Scan for the cell matching the given text and deliver its (X, Y) coordinate at center. 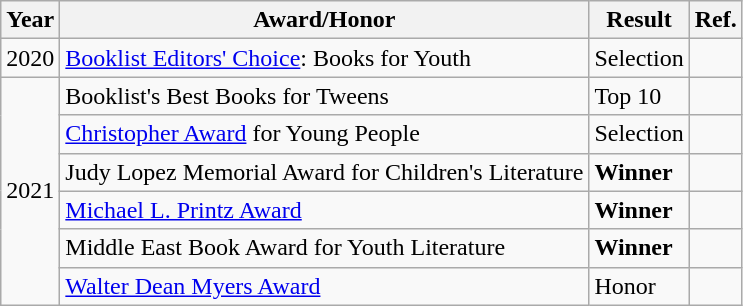
Booklist's Best Books for Tweens (324, 96)
Honor (639, 286)
Judy Lopez Memorial Award for Children's Literature (324, 172)
Top 10 (639, 96)
Middle East Book Award for Youth Literature (324, 248)
Christopher Award for Young People (324, 134)
Award/Honor (324, 20)
Result (639, 20)
2020 (30, 58)
Booklist Editors' Choice: Books for Youth (324, 58)
Ref. (716, 20)
Michael L. Printz Award (324, 210)
Year (30, 20)
Walter Dean Myers Award (324, 286)
2021 (30, 191)
